Detect which cell encompasses the target text, then output its [x, y] center coordinate. 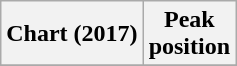
Peak position [189, 34]
Chart (2017) [72, 34]
